Identify which cell holds the provided text, then report its (x, y) central coordinate. 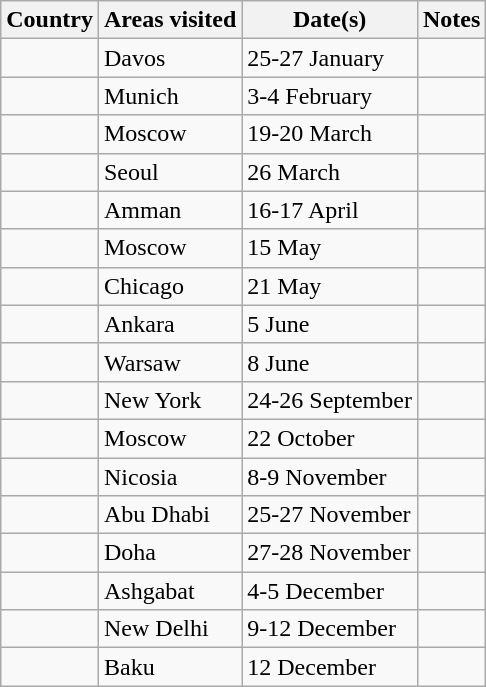
Areas visited (170, 20)
Date(s) (330, 20)
Doha (170, 553)
8-9 November (330, 477)
16-17 April (330, 210)
Chicago (170, 286)
New Delhi (170, 629)
Abu Dhabi (170, 515)
Warsaw (170, 362)
Country (50, 20)
25-27 January (330, 58)
25-27 November (330, 515)
26 March (330, 172)
8 June (330, 362)
Davos (170, 58)
22 October (330, 438)
3-4 February (330, 96)
Seoul (170, 172)
27-28 November (330, 553)
Nicosia (170, 477)
19-20 March (330, 134)
Baku (170, 667)
Notes (451, 20)
New York (170, 400)
24-26 September (330, 400)
21 May (330, 286)
Munich (170, 96)
15 May (330, 248)
5 June (330, 324)
12 December (330, 667)
Ashgabat (170, 591)
4-5 December (330, 591)
9-12 December (330, 629)
Amman (170, 210)
Ankara (170, 324)
